For the text-containing cell, return its midpoint in (x, y) coordinate format. 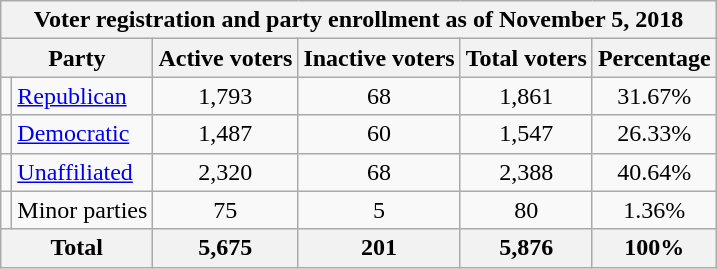
60 (379, 134)
80 (526, 210)
Active voters (226, 58)
1,487 (226, 134)
Party (77, 58)
Republican (82, 96)
Percentage (654, 58)
75 (226, 210)
5,675 (226, 248)
201 (379, 248)
Minor parties (82, 210)
5 (379, 210)
Total (77, 248)
1.36% (654, 210)
2,320 (226, 172)
Inactive voters (379, 58)
31.67% (654, 96)
40.64% (654, 172)
26.33% (654, 134)
Total voters (526, 58)
Unaffiliated (82, 172)
5,876 (526, 248)
Voter registration and party enrollment as of November 5, 2018 (359, 20)
1,547 (526, 134)
1,793 (226, 96)
100% (654, 248)
2,388 (526, 172)
Democratic (82, 134)
1,861 (526, 96)
